Search for the cell housing the specified text and yield its [x, y] center coordinate. 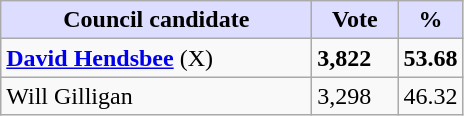
3,822 [355, 58]
% [430, 20]
Vote [355, 20]
46.32 [430, 96]
David Hendsbee (X) [156, 58]
Council candidate [156, 20]
Will Gilligan [156, 96]
3,298 [355, 96]
53.68 [430, 58]
